Pinpoint the cell where the given text exists, returning its (X, Y) midpoint coordinate. 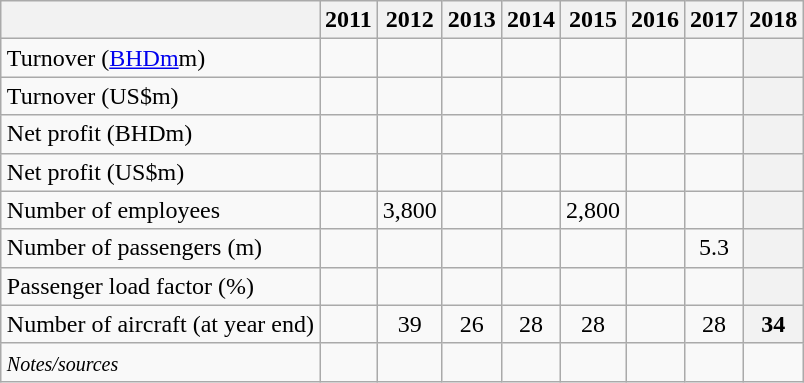
26 (472, 324)
Number of passengers (m) (160, 248)
34 (774, 324)
Turnover (US$m) (160, 96)
Passenger load factor (%) (160, 286)
2,800 (592, 210)
Turnover (BHDmm) (160, 58)
Net profit (US$m) (160, 172)
2011 (349, 20)
2013 (472, 20)
2012 (410, 20)
Number of aircraft (at year end) (160, 324)
5.3 (714, 248)
Net profit (BHDm) (160, 134)
2018 (774, 20)
Number of employees (160, 210)
39 (410, 324)
2016 (656, 20)
3,800 (410, 210)
2014 (530, 20)
2015 (592, 20)
2017 (714, 20)
Notes/sources (160, 362)
